Return the [X, Y] coordinate for the center point of the cell that contains the specified text.  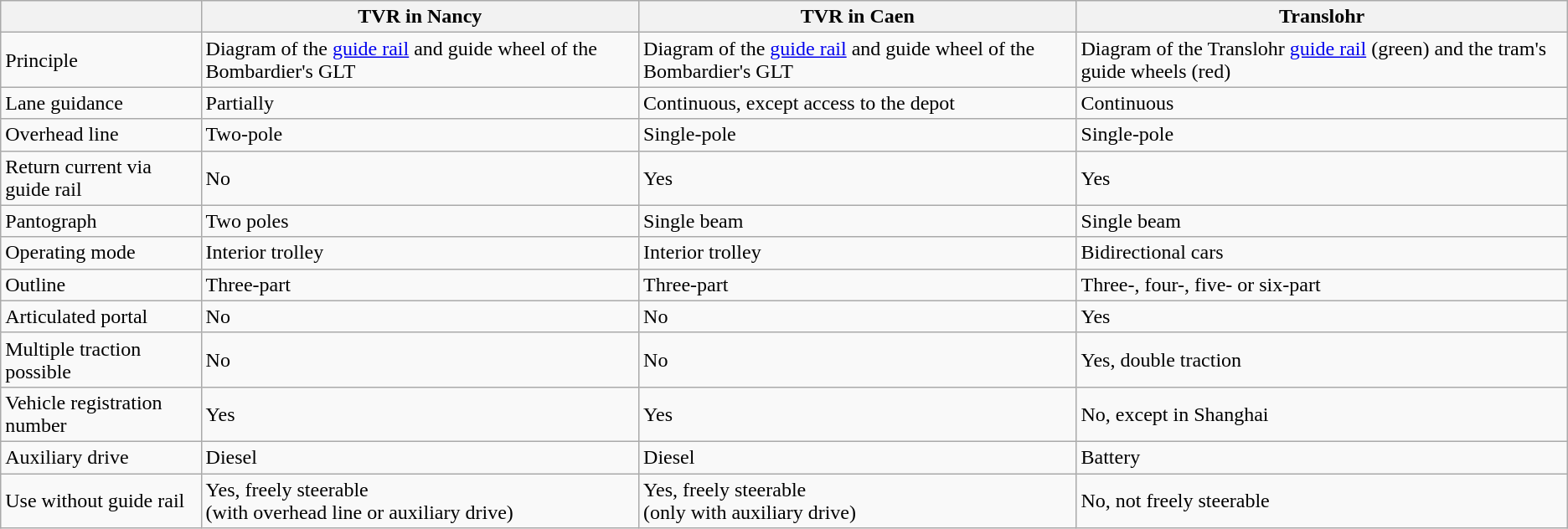
Return current via guide rail [101, 177]
Battery [1322, 457]
TVR in Caen [858, 17]
Bidirectional cars [1322, 253]
Articulated portal [101, 316]
Outline [101, 285]
Translohr [1322, 17]
Diagram of the Translohr guide rail (green) and the tram's guide wheels (red) [1322, 60]
Principle [101, 60]
Partially [420, 103]
Auxiliary drive [101, 457]
Pantograph [101, 221]
Operating mode [101, 253]
Lane guidance [101, 103]
Two poles [420, 221]
Two-pole [420, 135]
Continuous, except access to the depot [858, 103]
Continuous [1322, 103]
Three-, four-, five- or six-part [1322, 285]
Multiple traction possible [101, 360]
Overhead line [101, 135]
TVR in Nancy [420, 17]
No, not freely steerable [1322, 501]
Use without guide rail [101, 501]
Vehicle registration number [101, 413]
No, except in Shanghai [1322, 413]
Yes, freely steerable(only with auxiliary drive) [858, 501]
Yes, freely steerable(with overhead line or auxiliary drive) [420, 501]
Yes, double traction [1322, 360]
